Search for the cell housing the specified text and yield its (X, Y) center coordinate. 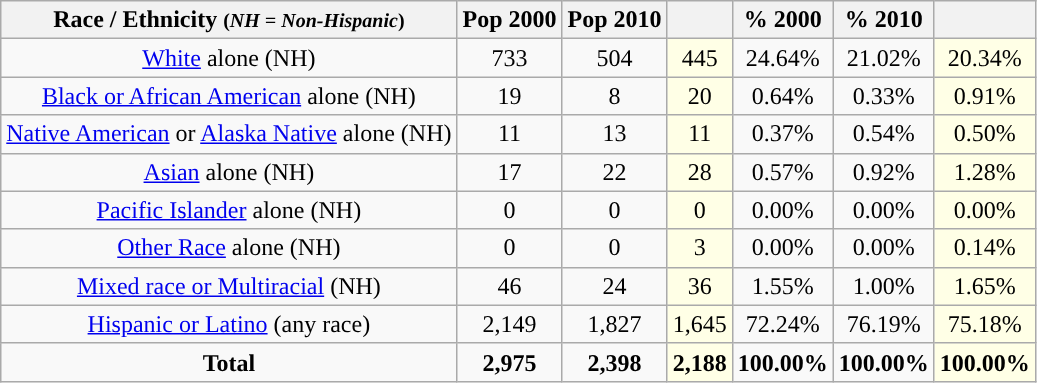
445 (700, 58)
75.18% (984, 324)
1,645 (700, 324)
20.34% (984, 58)
Pop 2010 (614, 20)
2,149 (510, 324)
1.65% (984, 286)
0.37% (782, 134)
1,827 (614, 324)
504 (614, 58)
0.57% (782, 172)
19 (510, 96)
3 (700, 248)
Native American or Alaska Native alone (NH) (229, 134)
24.64% (782, 58)
0.33% (884, 96)
2,188 (700, 362)
Asian alone (NH) (229, 172)
Race / Ethnicity (NH = Non-Hispanic) (229, 20)
46 (510, 286)
28 (700, 172)
17 (510, 172)
0.14% (984, 248)
Total (229, 362)
24 (614, 286)
36 (700, 286)
White alone (NH) (229, 58)
13 (614, 134)
72.24% (782, 324)
0.50% (984, 134)
Black or African American alone (NH) (229, 96)
76.19% (884, 324)
Other Race alone (NH) (229, 248)
1.55% (782, 286)
20 (700, 96)
0.91% (984, 96)
1.00% (884, 286)
2,398 (614, 362)
8 (614, 96)
Hispanic or Latino (any race) (229, 324)
1.28% (984, 172)
% 2000 (782, 20)
Pacific Islander alone (NH) (229, 210)
22 (614, 172)
0.54% (884, 134)
21.02% (884, 58)
0.64% (782, 96)
733 (510, 58)
Pop 2000 (510, 20)
0.92% (884, 172)
2,975 (510, 362)
% 2010 (884, 20)
Mixed race or Multiracial (NH) (229, 286)
